Capture the cell that displays the provided text and extract its [X, Y] central coordinate. 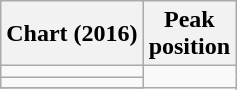
Peak position [189, 34]
Chart (2016) [72, 34]
